For the text-containing cell, return its midpoint in (X, Y) coordinate format. 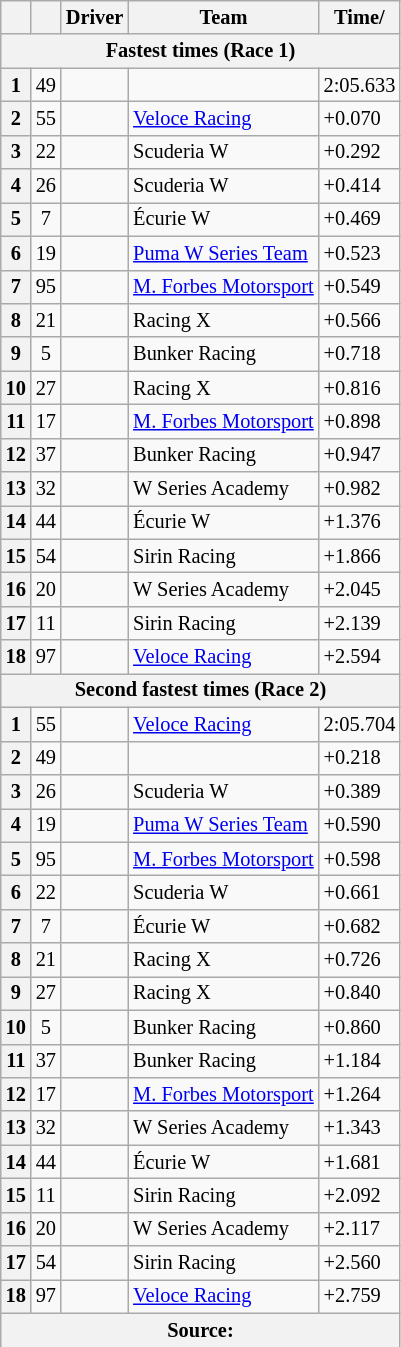
+2.117 (360, 1229)
+1.184 (360, 1061)
Driver (94, 17)
+1.264 (360, 1094)
+0.840 (360, 993)
+0.549 (360, 287)
+2.759 (360, 1296)
+0.661 (360, 892)
+0.947 (360, 455)
+0.070 (360, 118)
+1.681 (360, 1162)
+0.414 (360, 186)
+1.866 (360, 556)
+0.982 (360, 489)
+0.726 (360, 960)
+0.718 (360, 354)
2:05.633 (360, 85)
Fastest times (Race 1) (200, 51)
+0.523 (360, 253)
+2.594 (360, 657)
+0.860 (360, 1027)
+0.598 (360, 859)
+0.682 (360, 926)
+0.389 (360, 791)
Second fastest times (Race 2) (200, 690)
Team (223, 17)
2:05.704 (360, 724)
Source: (200, 1330)
+0.898 (360, 421)
+1.376 (360, 522)
+0.590 (360, 825)
+0.292 (360, 152)
+0.566 (360, 320)
+2.139 (360, 623)
+0.816 (360, 388)
+2.045 (360, 589)
+2.560 (360, 1263)
+1.343 (360, 1128)
Time/ (360, 17)
+0.469 (360, 219)
+0.218 (360, 758)
+2.092 (360, 1195)
